Search for the cell housing the specified text and yield its (x, y) center coordinate. 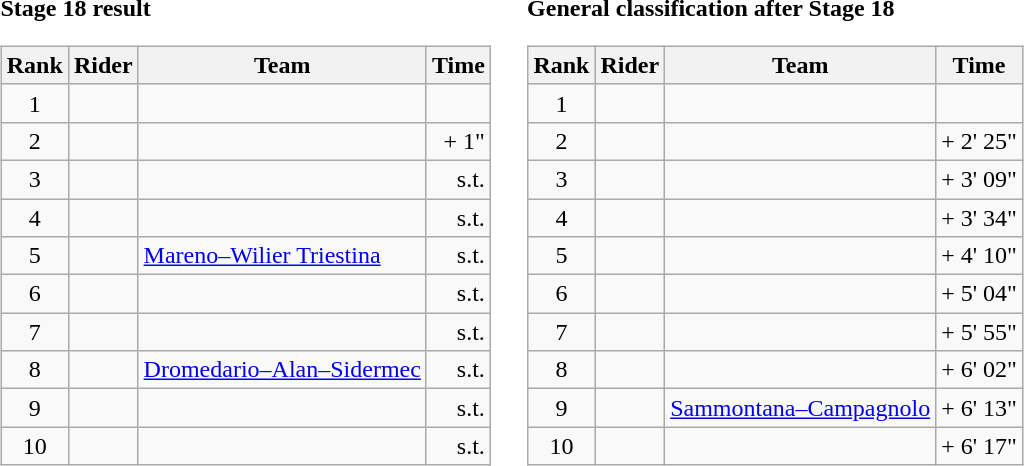
+ 1" (458, 141)
Sammontana–Campagnolo (800, 408)
+ 2' 25" (980, 141)
+ 5' 55" (980, 332)
Mareno–Wilier Triestina (282, 256)
+ 5' 04" (980, 294)
+ 4' 10" (980, 256)
+ 6' 13" (980, 408)
+ 3' 09" (980, 179)
+ 3' 34" (980, 217)
Dromedario–Alan–Sidermec (282, 370)
+ 6' 02" (980, 370)
+ 6' 17" (980, 446)
